Search for the cell housing the specified text and yield its [X, Y] center coordinate. 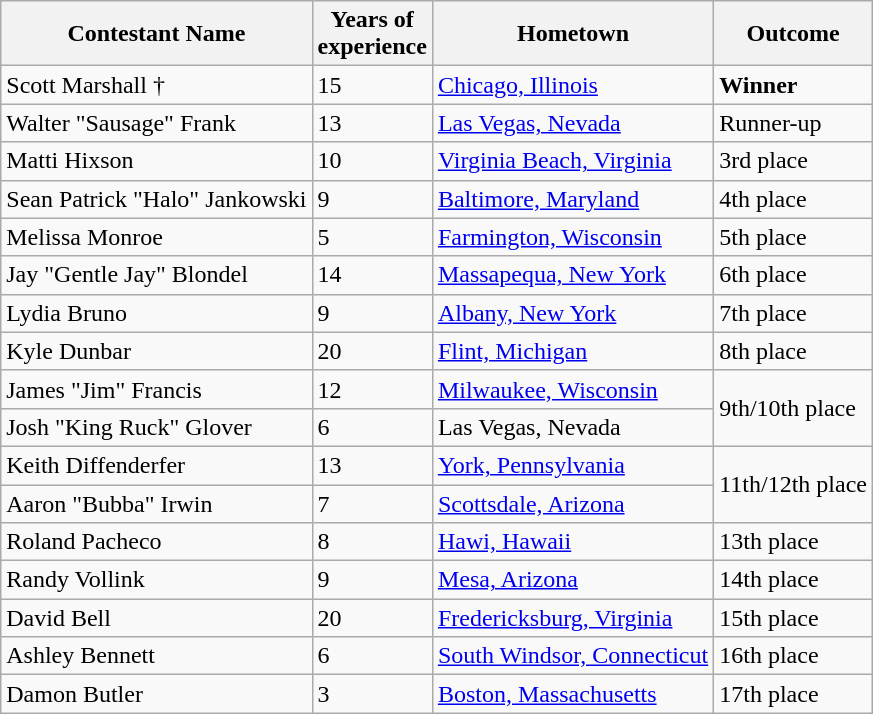
David Bell [156, 618]
Fredericksburg, Virginia [572, 618]
17th place [794, 694]
Milwaukee, Wisconsin [572, 389]
Keith Diffenderfer [156, 465]
8 [372, 542]
Farmington, Wisconsin [572, 237]
6th place [794, 275]
14th place [794, 580]
15th place [794, 618]
5 [372, 237]
14 [372, 275]
Winner [794, 85]
3 [372, 694]
12 [372, 389]
Melissa Monroe [156, 237]
Kyle Dunbar [156, 351]
7 [372, 503]
South Windsor, Connecticut [572, 656]
3rd place [794, 161]
Walter "Sausage" Frank [156, 123]
15 [372, 85]
Massapequa, New York [572, 275]
Hawi, Hawaii [572, 542]
4th place [794, 199]
Baltimore, Maryland [572, 199]
Scottsdale, Arizona [572, 503]
5th place [794, 237]
Ashley Bennett [156, 656]
Randy Vollink [156, 580]
Chicago, Illinois [572, 85]
Scott Marshall † [156, 85]
Contestant Name [156, 34]
York, Pennsylvania [572, 465]
8th place [794, 351]
Damon Butler [156, 694]
Josh "King Ruck" Glover [156, 427]
Outcome [794, 34]
16th place [794, 656]
7th place [794, 313]
Runner-up [794, 123]
Aaron "Bubba" Irwin [156, 503]
13th place [794, 542]
Flint, Michigan [572, 351]
Mesa, Arizona [572, 580]
Boston, Massachusetts [572, 694]
James "Jim" Francis [156, 389]
11th/12th place [794, 484]
Virginia Beach, Virginia [572, 161]
Roland Pacheco [156, 542]
Years ofexperience [372, 34]
9th/10th place [794, 408]
Lydia Bruno [156, 313]
Matti Hixson [156, 161]
Sean Patrick "Halo" Jankowski [156, 199]
Jay "Gentle Jay" Blondel [156, 275]
10 [372, 161]
Hometown [572, 34]
Albany, New York [572, 313]
